Output the [x, y] coordinate of the center of the cell containing the given text.  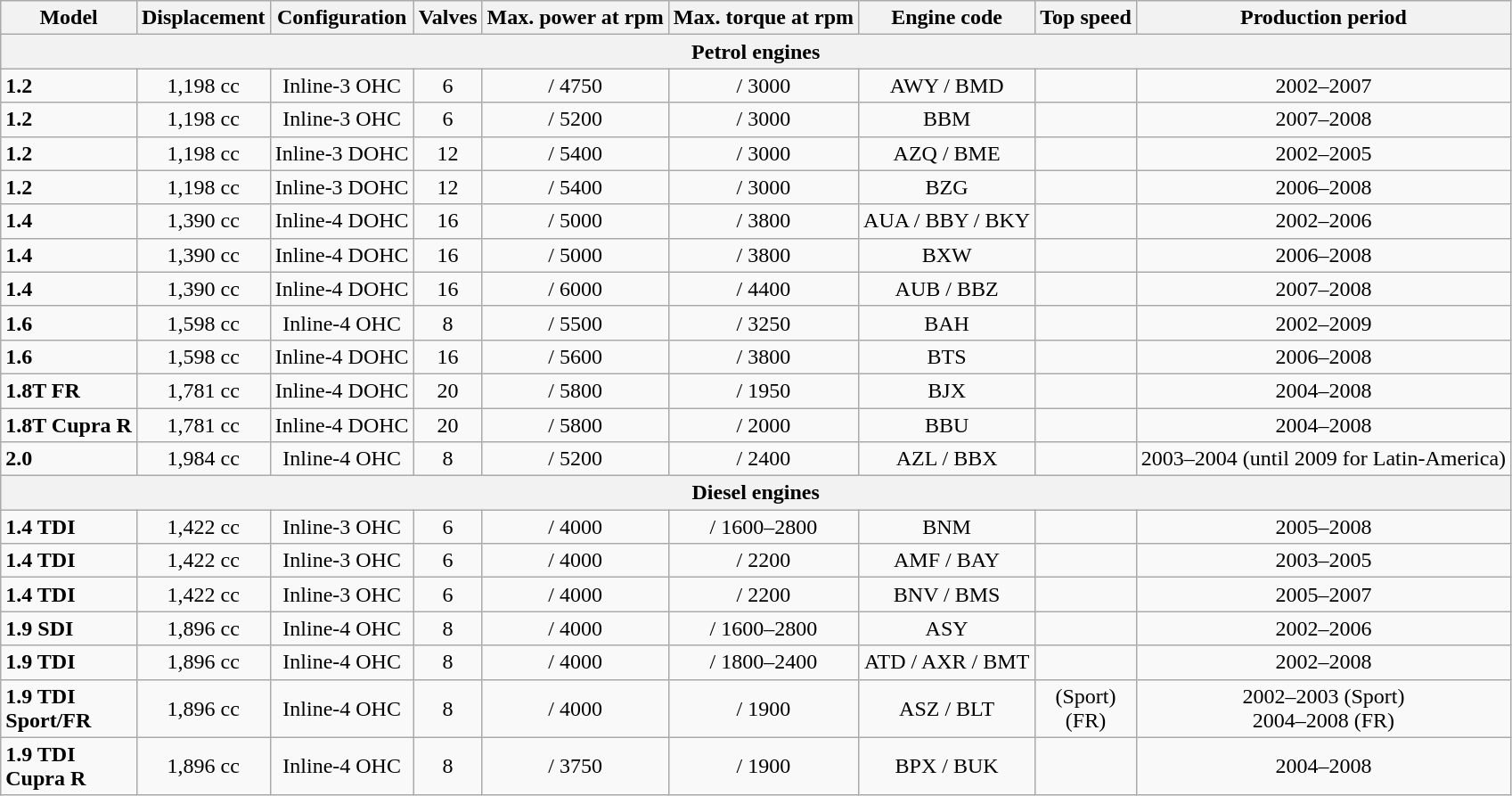
ASZ / BLT [947, 708]
2002–2009 [1323, 323]
Production period [1323, 18]
AUB / BBZ [947, 289]
BBM [947, 119]
BTS [947, 357]
Diesel engines [756, 493]
2002–2003 (Sport)2004–2008 (FR) [1323, 708]
/ 4400 [763, 289]
/ 1950 [763, 390]
1.9 TDICupra R [69, 767]
1.8T FR [69, 390]
/ 6000 [576, 289]
ATD / AXR / BMT [947, 662]
BZG [947, 187]
1.9 SDI [69, 628]
/ 3250 [763, 323]
BJX [947, 390]
2002–2007 [1323, 86]
/ 4750 [576, 86]
/ 2400 [763, 459]
(Sport) (FR) [1086, 708]
Engine code [947, 18]
2002–2008 [1323, 662]
1,984 cc [203, 459]
Valves [447, 18]
Top speed [1086, 18]
/ 2000 [763, 425]
AZQ / BME [947, 153]
2005–2007 [1323, 595]
/ 3750 [576, 767]
AZL / BBX [947, 459]
2003–2005 [1323, 561]
Petrol engines [756, 52]
2.0 [69, 459]
Displacement [203, 18]
Max. power at rpm [576, 18]
BNV / BMS [947, 595]
BNM [947, 527]
BAH [947, 323]
AUA / BBY / BKY [947, 221]
BBU [947, 425]
Model [69, 18]
1.9 TDISport/FR [69, 708]
/ 5500 [576, 323]
1.8T Cupra R [69, 425]
2005–2008 [1323, 527]
BXW [947, 255]
Configuration [342, 18]
AWY / BMD [947, 86]
BPX / BUK [947, 767]
/ 5600 [576, 357]
/ 1800–2400 [763, 662]
1.9 TDI [69, 662]
AMF / BAY [947, 561]
2003–2004 (until 2009 for Latin-America) [1323, 459]
2002–2005 [1323, 153]
ASY [947, 628]
Max. torque at rpm [763, 18]
